Return (x, y) of the center of cell containing provided text 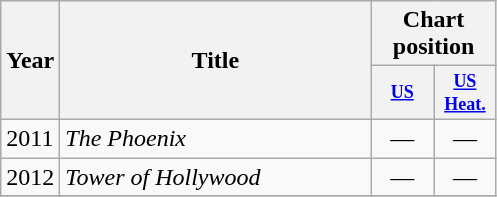
The Phoenix (216, 138)
2011 (30, 138)
US Heat. (466, 93)
Chart position (434, 34)
Year (30, 60)
Tower of Hollywood (216, 177)
US (402, 93)
Title (216, 60)
2012 (30, 177)
